Provide the (X, Y) coordinate of the cell's center where the given text is located.  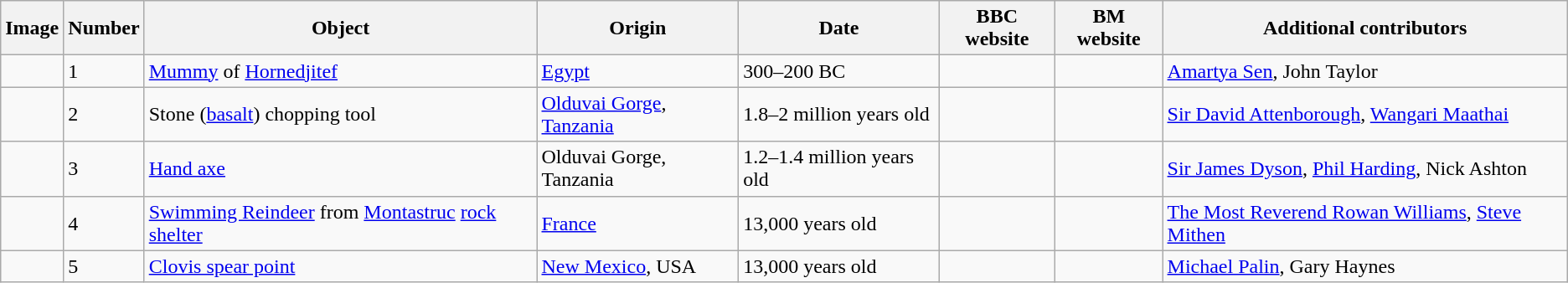
Sir James Dyson, Phil Harding, Nick Ashton (1365, 169)
The Most Reverend Rowan Williams, Steve Mithen (1365, 223)
Swimming Reindeer from Montastruc rock shelter (340, 223)
Sir David Attenborough, Wangari Maathai (1365, 114)
Clovis spear point (340, 266)
Stone (basalt) chopping tool (340, 114)
Additional contributors (1365, 28)
Object (340, 28)
Image (32, 28)
Date (839, 28)
Hand axe (340, 169)
Michael Palin, Gary Haynes (1365, 266)
1.2–1.4 million years old (839, 169)
Number (104, 28)
5 (104, 266)
3 (104, 169)
300–200 BC (839, 71)
France (638, 223)
1.8–2 million years old (839, 114)
Amartya Sen, John Taylor (1365, 71)
BM website (1109, 28)
1 (104, 71)
New Mexico, USA (638, 266)
BBC website (997, 28)
Mummy of Hornedjitef (340, 71)
4 (104, 223)
2 (104, 114)
Egypt (638, 71)
Origin (638, 28)
